Provide the (X, Y) coordinate of the cell's center where the given text is located.  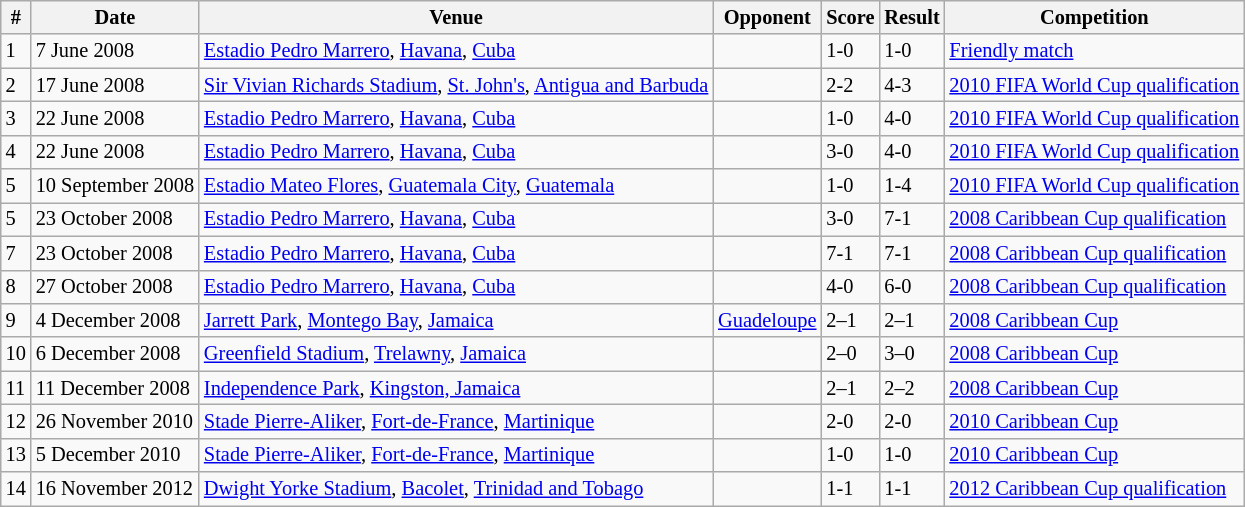
11 (16, 388)
2 (16, 85)
Independence Park, Kingston, Jamaica (456, 388)
8 (16, 287)
Guadeloupe (767, 320)
Opponent (767, 17)
3 (16, 118)
1 (16, 51)
2-2 (850, 85)
16 November 2012 (115, 489)
Sir Vivian Richards Stadium, St. John's, Antigua and Barbuda (456, 85)
2–0 (850, 354)
13 (16, 455)
10 (16, 354)
Jarrett Park, Montego Bay, Jamaica (456, 320)
Date (115, 17)
17 June 2008 (115, 85)
2012 Caribbean Cup qualification (1095, 489)
27 October 2008 (115, 287)
6-0 (912, 287)
# (16, 17)
Dwight Yorke Stadium, Bacolet, Trinidad and Tobago (456, 489)
4 December 2008 (115, 320)
12 (16, 421)
3–0 (912, 354)
1-4 (912, 186)
5 December 2010 (115, 455)
10 September 2008 (115, 186)
26 November 2010 (115, 421)
Greenfield Stadium, Trelawny, Jamaica (456, 354)
7 (16, 253)
4 (16, 152)
9 (16, 320)
Competition (1095, 17)
Friendly match (1095, 51)
14 (16, 489)
Result (912, 17)
Estadio Mateo Flores, Guatemala City, Guatemala (456, 186)
Venue (456, 17)
2–2 (912, 388)
6 December 2008 (115, 354)
Score (850, 17)
11 December 2008 (115, 388)
4-3 (912, 85)
7 June 2008 (115, 51)
